Output the [x, y] coordinate of the center of the cell containing the given text.  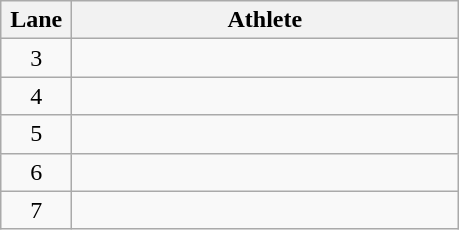
4 [36, 96]
7 [36, 210]
Athlete [265, 20]
5 [36, 134]
3 [36, 58]
Lane [36, 20]
6 [36, 172]
